Scan for the cell matching the given text and deliver its (x, y) coordinate at center. 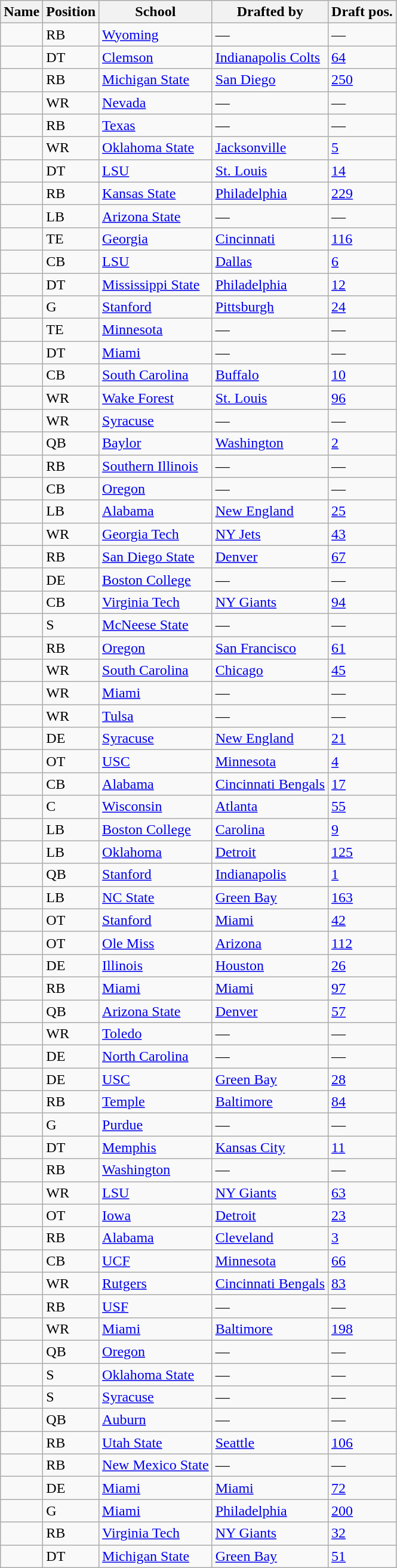
57 (362, 1011)
28 (362, 1079)
32 (362, 1533)
198 (362, 1329)
5 (362, 148)
Mississippi State (156, 285)
North Carolina (156, 1057)
Pittsburgh (270, 307)
Auburn (156, 1420)
229 (362, 193)
UCF (156, 1261)
43 (362, 534)
New Mexico State (156, 1465)
Indianapolis (270, 875)
Draft pos. (362, 12)
21 (362, 739)
6 (362, 261)
Indianapolis Colts (270, 57)
Chicago (270, 671)
1 (362, 875)
Southern Illinois (156, 466)
42 (362, 920)
San Diego State (156, 557)
51 (362, 1556)
Tulsa (156, 716)
94 (362, 602)
23 (362, 1215)
125 (362, 852)
Cleveland (270, 1238)
Clemson (156, 57)
Temple (156, 1102)
9 (362, 829)
Baylor (156, 443)
83 (362, 1283)
McNeese State (156, 625)
106 (362, 1443)
12 (362, 285)
2 (362, 443)
72 (362, 1488)
64 (362, 57)
26 (362, 965)
Jacksonville (270, 148)
Drafted by (270, 12)
25 (362, 511)
4 (362, 761)
Buffalo (270, 375)
116 (362, 239)
USF (156, 1306)
Wake Forest (156, 398)
163 (362, 897)
Kansas State (156, 193)
250 (362, 80)
Memphis (156, 1147)
67 (362, 557)
Kansas City (270, 1147)
Seattle (270, 1443)
Illinois (156, 965)
San Diego (270, 80)
Georgia (156, 239)
96 (362, 398)
3 (362, 1238)
Dallas (270, 261)
Nevada (156, 103)
Name (21, 12)
NY Jets (270, 534)
61 (362, 647)
Rutgers (156, 1283)
Toledo (156, 1034)
45 (362, 671)
Wisconsin (156, 807)
17 (362, 784)
63 (362, 1193)
24 (362, 307)
97 (362, 988)
Carolina (270, 829)
Purdue (156, 1125)
Arizona (270, 943)
84 (362, 1102)
Georgia Tech (156, 534)
200 (362, 1511)
Texas (156, 125)
Utah State (156, 1443)
Atlanta (270, 807)
School (156, 12)
Wyoming (156, 35)
10 (362, 375)
Cincinnati (270, 239)
Iowa (156, 1215)
112 (362, 943)
14 (362, 171)
Position (71, 12)
66 (362, 1261)
San Francisco (270, 647)
Ole Miss (156, 943)
55 (362, 807)
NC State (156, 897)
Oklahoma (156, 852)
C (71, 807)
Houston (270, 965)
11 (362, 1147)
